Output the (X, Y) coordinate of the center of the cell containing the given text.  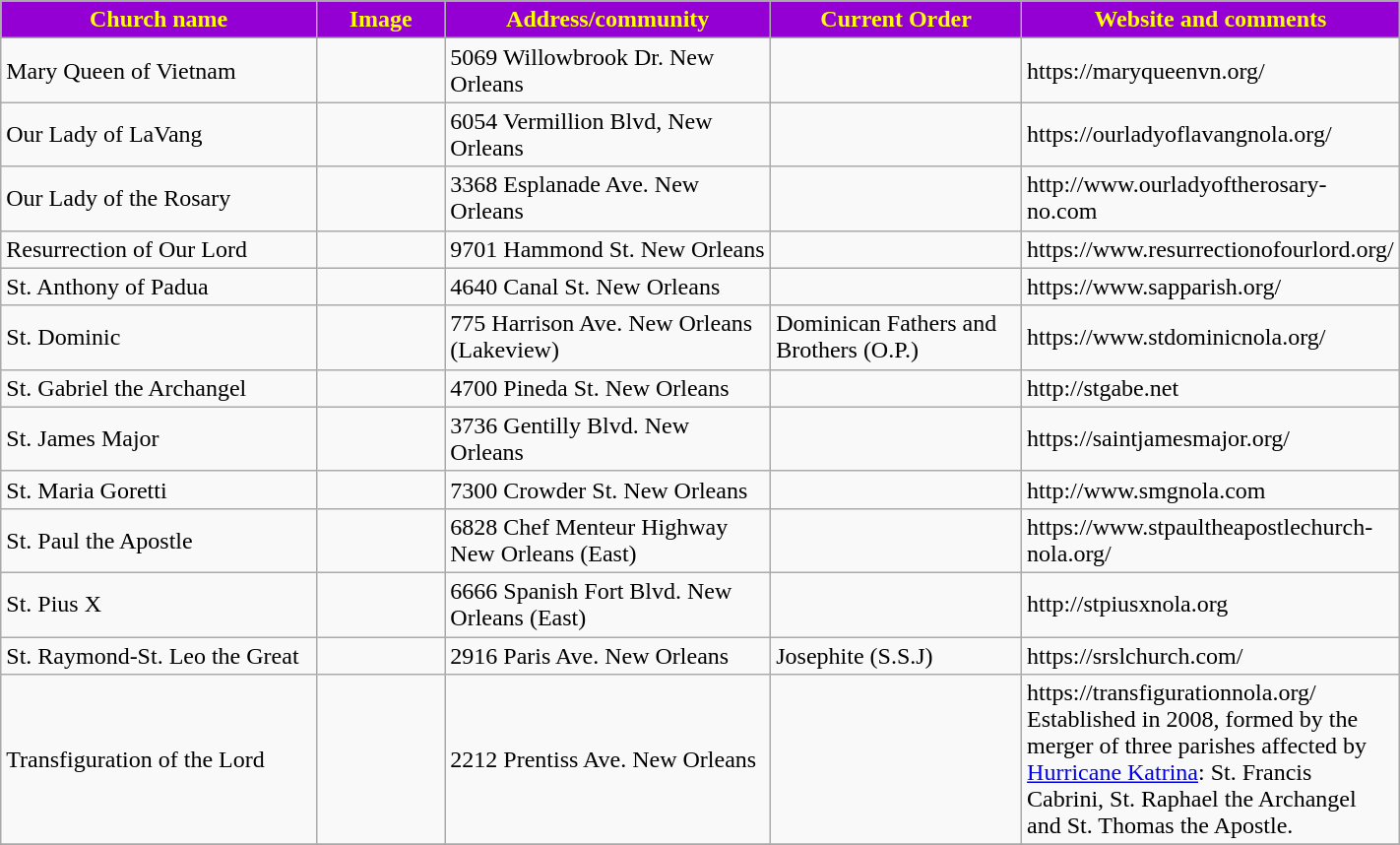
https://www.resurrectionofourlord.org/ (1211, 249)
https://www.sapparish.org/ (1211, 287)
St. Dominic (159, 337)
Our Lady of the Rosary (159, 199)
http://www.ourladyoftherosary-no.com (1211, 199)
https://www.stpaultheapostlechurch-nola.org/ (1211, 540)
St. Gabriel the Archangel (159, 388)
775 Harrison Ave. New Orleans (Lakeview) (608, 337)
https://srslchurch.com/ (1211, 655)
Resurrection of Our Lord (159, 249)
https://saintjamesmajor.org/ (1211, 439)
http://stgabe.net (1211, 388)
https://maryqueenvn.org/ (1211, 71)
St. James Major (159, 439)
6666 Spanish Fort Blvd. New Orleans (East) (608, 605)
St. Pius X (159, 605)
Our Lady of LaVang (159, 134)
2212 Prentiss Ave. New Orleans (608, 760)
2916 Paris Ave. New Orleans (608, 655)
Transfiguration of the Lord (159, 760)
http://www.smgnola.com (1211, 489)
St. Anthony of Padua (159, 287)
St. Paul the Apostle (159, 540)
4700 Pineda St. New Orleans (608, 388)
Website and comments (1211, 20)
Current Order (896, 20)
Image (381, 20)
St. Raymond-St. Leo the Great (159, 655)
https://ourladyoflavangnola.org/ (1211, 134)
5069 Willowbrook Dr. New Orleans (608, 71)
Address/community (608, 20)
3368 Esplanade Ave. New Orleans (608, 199)
4640 Canal St. New Orleans (608, 287)
https://www.stdominicnola.org/ (1211, 337)
3736 Gentilly Blvd. New Orleans (608, 439)
Josephite (S.S.J) (896, 655)
Dominican Fathers and Brothers (O.P.) (896, 337)
7300 Crowder St. New Orleans (608, 489)
St. Maria Goretti (159, 489)
http://stpiusxnola.org (1211, 605)
Mary Queen of Vietnam (159, 71)
9701 Hammond St. New Orleans (608, 249)
Church name (159, 20)
6054 Vermillion Blvd, New Orleans (608, 134)
6828 Chef Menteur Highway New Orleans (East) (608, 540)
